Identify which cell holds the provided text, then report its [x, y] central coordinate. 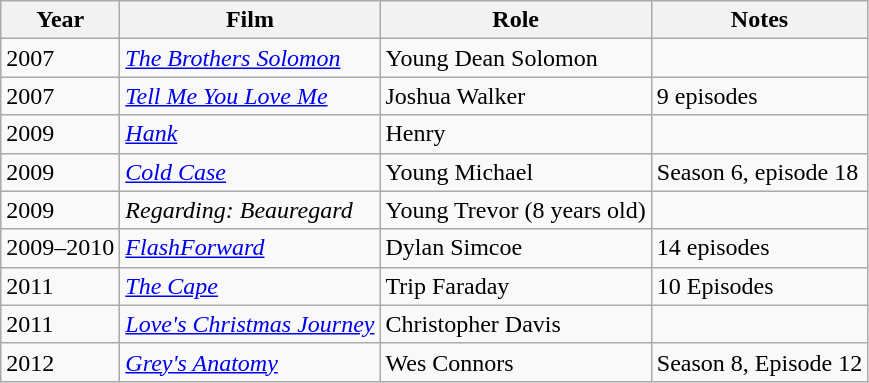
Dylan Simcoe [516, 248]
Young Trevor (8 years old) [516, 210]
Love's Christmas Journey [250, 324]
The Cape [250, 286]
Christopher Davis [516, 324]
Joshua Walker [516, 96]
Season 8, Episode 12 [759, 362]
Regarding: Beauregard [250, 210]
Year [60, 20]
Notes [759, 20]
9 episodes [759, 96]
Hank [250, 134]
10 Episodes [759, 286]
Young Dean Solomon [516, 58]
FlashForward [250, 248]
Film [250, 20]
Trip Faraday [516, 286]
14 episodes [759, 248]
2012 [60, 362]
Season 6, episode 18 [759, 172]
The Brothers Solomon [250, 58]
Cold Case [250, 172]
Wes Connors [516, 362]
Henry [516, 134]
Grey's Anatomy [250, 362]
Role [516, 20]
Tell Me You Love Me [250, 96]
Young Michael [516, 172]
2009–2010 [60, 248]
